Provide the [X, Y] coordinate of the cell's center where the given text is located.  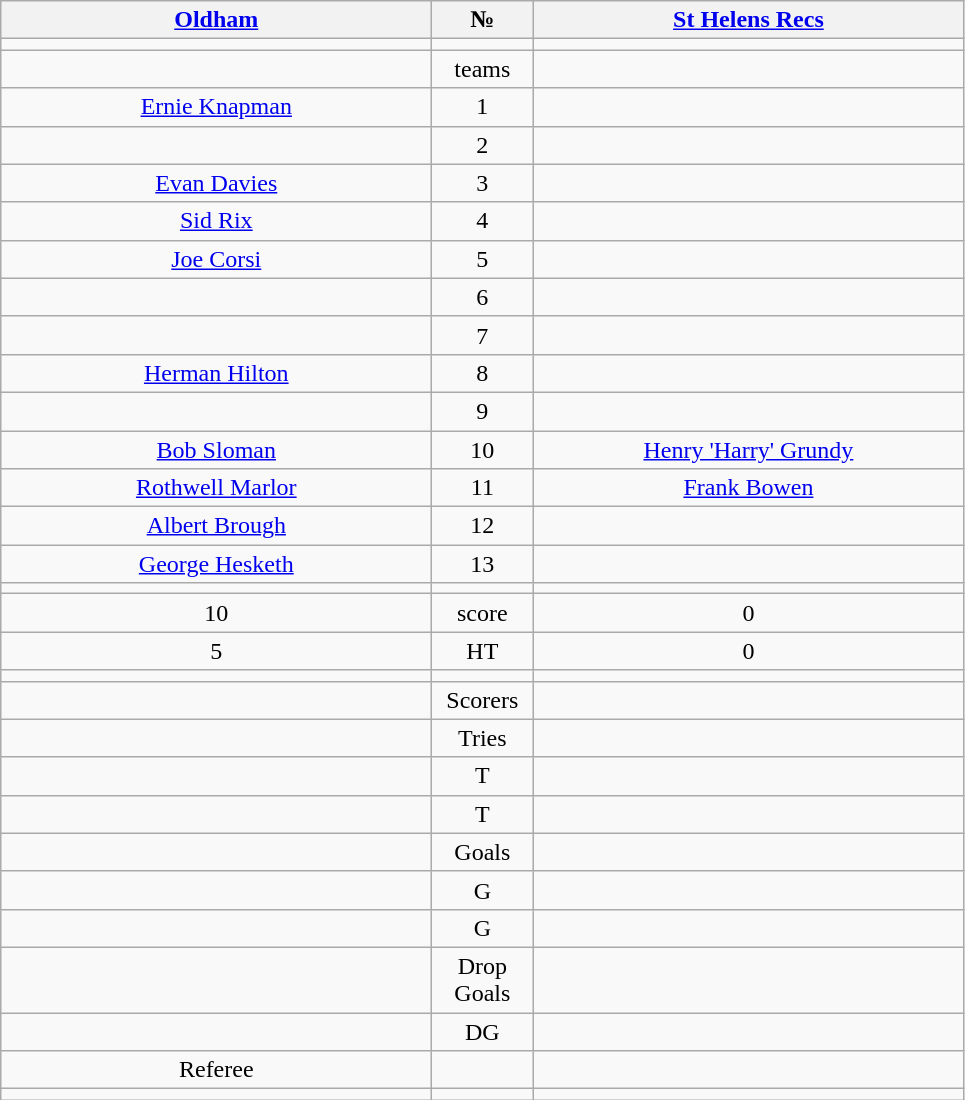
Tries [482, 738]
HT [482, 651]
Joe Corsi [216, 259]
2 [482, 145]
4 [482, 221]
9 [482, 411]
№ [482, 20]
Bob Sloman [216, 449]
Drop Goals [482, 980]
3 [482, 183]
Oldham [216, 20]
Henry 'Harry' Grundy [748, 449]
Evan Davies [216, 183]
St Helens Recs [748, 20]
George Hesketh [216, 564]
8 [482, 373]
Herman Hilton [216, 373]
13 [482, 564]
12 [482, 526]
Albert Brough [216, 526]
score [482, 613]
6 [482, 297]
DG [482, 1031]
Frank Bowen [748, 488]
7 [482, 335]
teams [482, 69]
Sid Rix [216, 221]
Ernie Knapman [216, 107]
Rothwell Marlor [216, 488]
Referee [216, 1070]
Scorers [482, 700]
Goals [482, 852]
1 [482, 107]
11 [482, 488]
